Scan for the cell matching the given text and deliver its (x, y) coordinate at center. 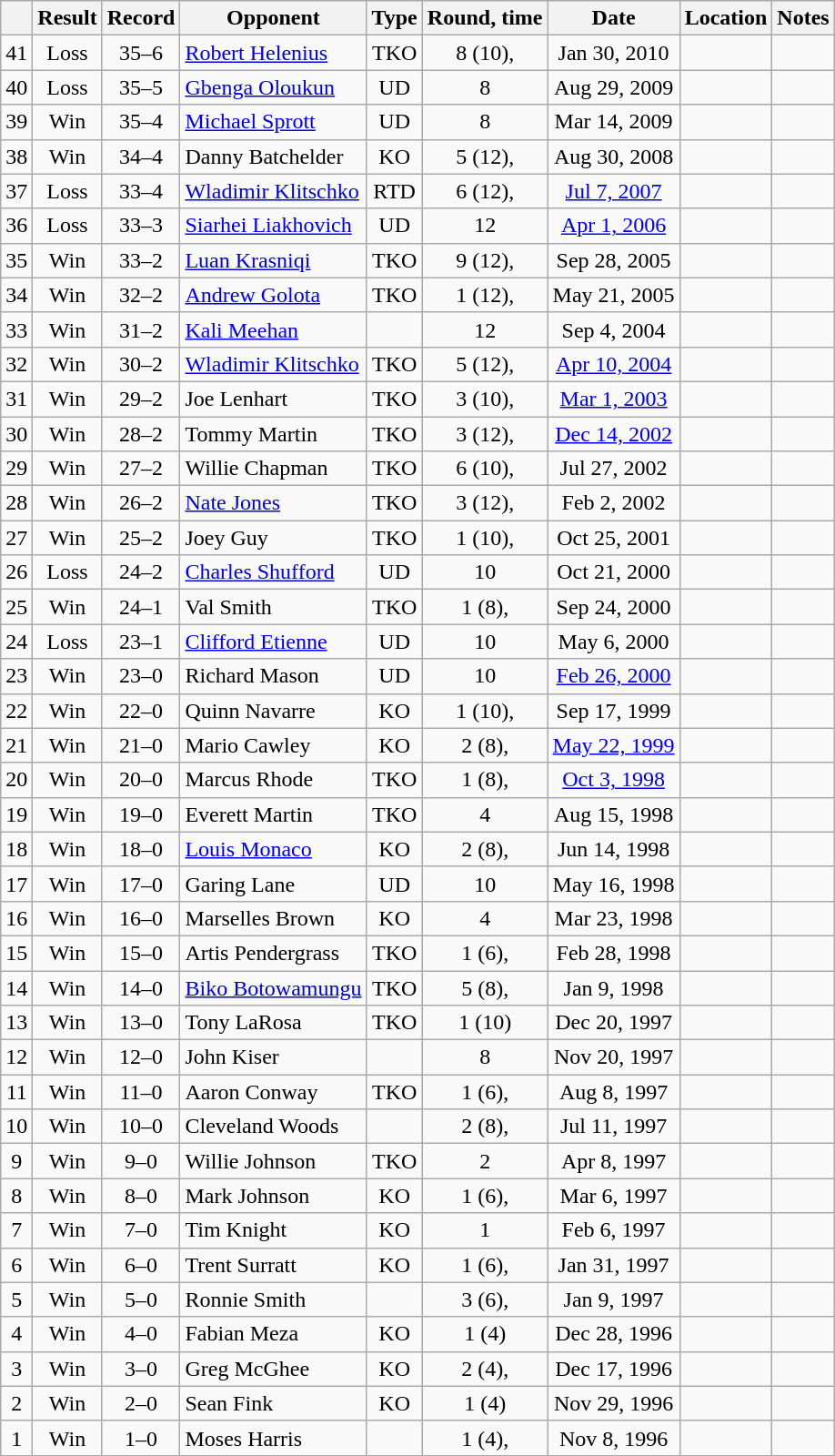
38 (16, 157)
1 (4), (485, 1438)
Sep 24, 2000 (613, 607)
14–0 (141, 987)
Marselles Brown (273, 918)
31–2 (141, 329)
Tim Knight (273, 1230)
Result (67, 18)
29–2 (141, 399)
Tommy Martin (273, 434)
26 (16, 572)
May 16, 1998 (613, 884)
13–0 (141, 1023)
13 (16, 1023)
17–0 (141, 884)
33–2 (141, 260)
18 (16, 849)
May 6, 2000 (613, 642)
Trent Surratt (273, 1265)
40 (16, 87)
Jan 31, 1997 (613, 1265)
21–0 (141, 745)
37 (16, 191)
Notes (803, 18)
6 (16, 1265)
9 (12), (485, 260)
Robert Helenius (273, 53)
16 (16, 918)
Cleveland Woods (273, 1127)
Mar 14, 2009 (613, 122)
24 (16, 642)
Joe Lenhart (273, 399)
20–0 (141, 780)
35–4 (141, 122)
39 (16, 122)
Biko Botowamungu (273, 987)
7 (16, 1230)
3 (6), (485, 1299)
35 (16, 260)
Louis Monaco (273, 849)
35–5 (141, 87)
1 (12), (485, 295)
27–2 (141, 469)
Oct 21, 2000 (613, 572)
Jun 14, 1998 (613, 849)
23–1 (141, 642)
33–3 (141, 226)
Apr 8, 1997 (613, 1161)
22–0 (141, 711)
5 (8), (485, 987)
8 (10), (485, 53)
Danny Batchelder (273, 157)
Dec 28, 1996 (613, 1334)
9 (16, 1161)
35–6 (141, 53)
Willie Johnson (273, 1161)
33–4 (141, 191)
Mark Johnson (273, 1196)
34–4 (141, 157)
2–0 (141, 1403)
11 (16, 1092)
Artis Pendergrass (273, 953)
Jan 9, 1998 (613, 987)
Mar 23, 1998 (613, 918)
30–2 (141, 364)
5 (16, 1299)
26–2 (141, 503)
Dec 17, 1996 (613, 1369)
Everett Martin (273, 814)
Aug 8, 1997 (613, 1092)
Feb 28, 1998 (613, 953)
24–2 (141, 572)
15–0 (141, 953)
1–0 (141, 1438)
22 (16, 711)
18–0 (141, 849)
33 (16, 329)
9–0 (141, 1161)
25 (16, 607)
Mario Cawley (273, 745)
6 (12), (485, 191)
Jul 11, 1997 (613, 1127)
Nov 20, 1997 (613, 1057)
3 (10), (485, 399)
Aaron Conway (273, 1092)
16–0 (141, 918)
Dec 20, 1997 (613, 1023)
Aug 29, 2009 (613, 87)
27 (16, 538)
Richard Mason (273, 676)
Luan Krasniqi (273, 260)
Mar 6, 1997 (613, 1196)
23–0 (141, 676)
32 (16, 364)
Clifford Etienne (273, 642)
Dec 14, 2002 (613, 434)
Greg McGhee (273, 1369)
Gbenga Oloukun (273, 87)
Nate Jones (273, 503)
21 (16, 745)
Feb 2, 2002 (613, 503)
10–0 (141, 1127)
Kali Meehan (273, 329)
12–0 (141, 1057)
Oct 25, 2001 (613, 538)
Garing Lane (273, 884)
Record (141, 18)
Aug 30, 2008 (613, 157)
20 (16, 780)
3–0 (141, 1369)
24–1 (141, 607)
1 (10) (485, 1023)
Sep 28, 2005 (613, 260)
11–0 (141, 1092)
Oct 3, 1998 (613, 780)
Nov 29, 1996 (613, 1403)
7–0 (141, 1230)
Apr 1, 2006 (613, 226)
Mar 1, 2003 (613, 399)
Fabian Meza (273, 1334)
Type (395, 18)
Tony LaRosa (273, 1023)
Jul 7, 2007 (613, 191)
Val Smith (273, 607)
17 (16, 884)
19 (16, 814)
23 (16, 676)
25–2 (141, 538)
4–0 (141, 1334)
14 (16, 987)
Willie Chapman (273, 469)
41 (16, 53)
Charles Shufford (273, 572)
Feb 26, 2000 (613, 676)
RTD (395, 191)
Michael Sprott (273, 122)
Apr 10, 2004 (613, 364)
28–2 (141, 434)
Sep 17, 1999 (613, 711)
30 (16, 434)
Siarhei Liakhovich (273, 226)
15 (16, 953)
Andrew Golota (273, 295)
Jan 9, 1997 (613, 1299)
8–0 (141, 1196)
Opponent (273, 18)
29 (16, 469)
Marcus Rhode (273, 780)
Location (726, 18)
Nov 8, 1996 (613, 1438)
31 (16, 399)
36 (16, 226)
Sean Fink (273, 1403)
Jan 30, 2010 (613, 53)
Feb 6, 1997 (613, 1230)
34 (16, 295)
6 (10), (485, 469)
6–0 (141, 1265)
May 21, 2005 (613, 295)
2 (4), (485, 1369)
3 (16, 1369)
Sep 4, 2004 (613, 329)
John Kiser (273, 1057)
Joey Guy (273, 538)
Quinn Navarre (273, 711)
Ronnie Smith (273, 1299)
May 22, 1999 (613, 745)
Date (613, 18)
19–0 (141, 814)
Aug 15, 1998 (613, 814)
5–0 (141, 1299)
Moses Harris (273, 1438)
32–2 (141, 295)
Round, time (485, 18)
28 (16, 503)
Jul 27, 2002 (613, 469)
